Determine the (x, y) coordinate at the center of the cell enclosing the given text.  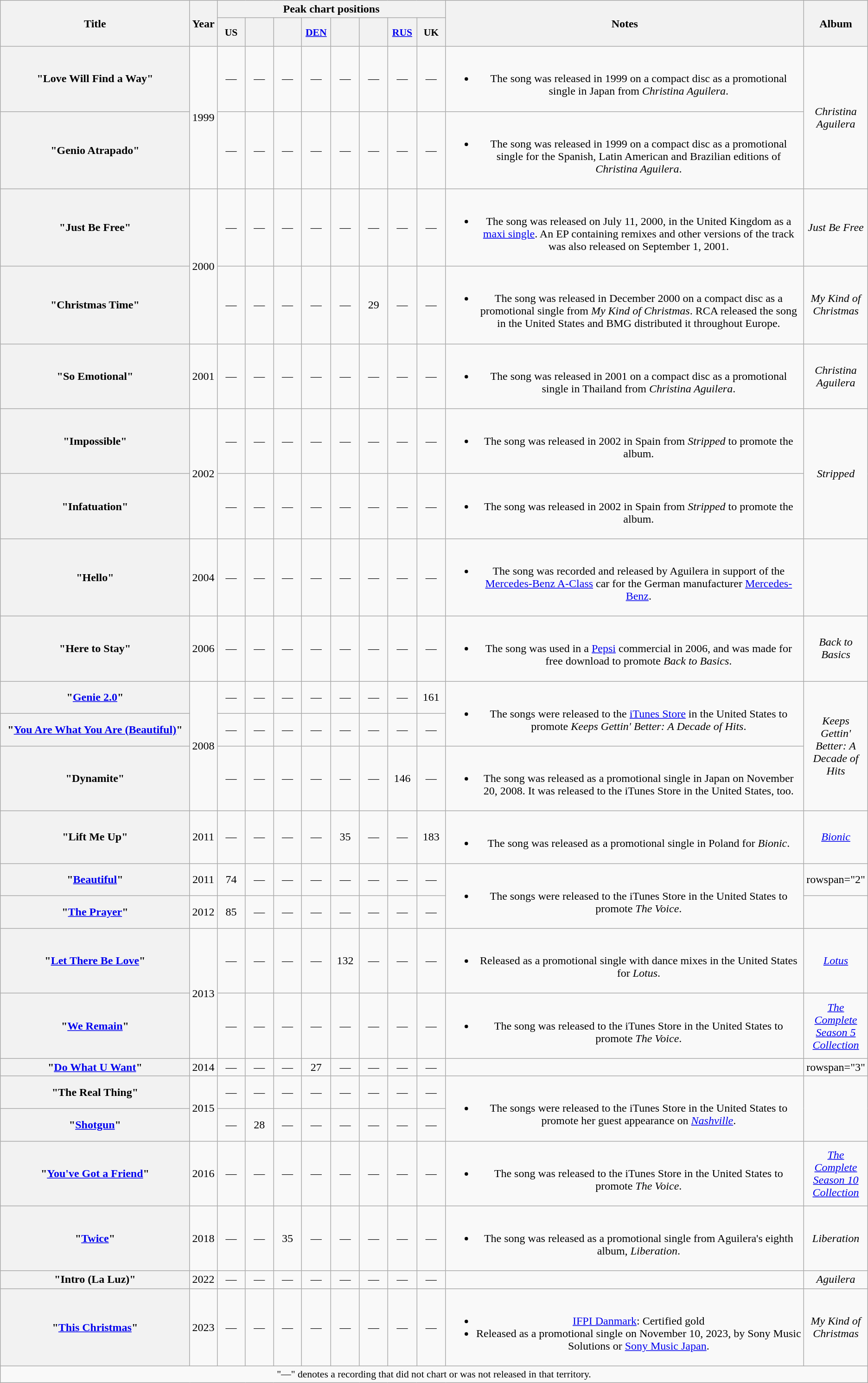
Title (95, 23)
2014 (203, 1067)
2000 (203, 266)
2015 (203, 1108)
The song was released in 1999 on a compact disc as a promotional single for the Spanish, Latin American and Brazilian editions of Christina Aguilera. (625, 150)
2013 (203, 993)
The song was used in a Pepsi commercial in 2006, and was made for free download to promote Back to Basics. (625, 648)
2006 (203, 648)
US (231, 32)
IFPI Danmark: Certified goldReleased as a promotional single on November 10, 2023, by Sony Music Solutions or Sony Music Japan. (625, 1327)
161 (431, 697)
"—" denotes a recording that did not chart or was not released in that territory. (434, 1374)
Lotus (836, 961)
Album (836, 23)
Peak chart positions (331, 9)
"Here to Stay" (95, 648)
132 (345, 961)
DEN (316, 32)
74 (231, 880)
"Hello" (95, 577)
2008 (203, 746)
"Dynamite" (95, 779)
Aguilera (836, 1280)
"The Prayer" (95, 912)
"Shotgun" (95, 1125)
2018 (203, 1238)
"Lift Me Up" (95, 838)
The songs were released to the iTunes Store in the United States to promote her guest appearance on Nashville. (625, 1108)
Stripped (836, 474)
rowspan="3" (836, 1067)
"Impossible" (95, 441)
The song was recorded and released by Aguilera in support of the Mercedes-Benz A-Class car for the German manufacturer Mercedes-Benz. (625, 577)
The Complete Season 5 Collection (836, 1026)
2016 (203, 1173)
183 (431, 838)
The songs were released to the iTunes Store in the United States to promote Keeps Gettin' Better: A Decade of Hits. (625, 713)
The song was released in 1999 on a compact disc as a promotional single in Japan from Christina Aguilera. (625, 79)
The Complete Season 10 Collection (836, 1173)
"Genio Atrapado" (95, 150)
RUS (402, 32)
"Do What U Want" (95, 1067)
Back to Basics (836, 648)
"The Real Thing" (95, 1092)
2023 (203, 1327)
"Beautiful" (95, 880)
"You Are What You Are (Beautiful)" (95, 730)
The song was released in 2001 on a compact disc as a promotional single in Thailand from Christina Aguilera. (625, 376)
Liberation (836, 1238)
"Let There Be Love" (95, 961)
2002 (203, 474)
The song was released as a promotional single in Poland for Bionic. (625, 838)
Notes (625, 23)
2022 (203, 1280)
"You've Got a Friend" (95, 1173)
1999 (203, 118)
"This Christmas" (95, 1327)
"So Emotional" (95, 376)
146 (402, 779)
Year (203, 23)
2004 (203, 577)
28 (260, 1125)
"Christmas Time" (95, 305)
"Twice" (95, 1238)
Just Be Free (836, 227)
The song was released as a promotional single in Japan on November 20, 2008. It was released to the iTunes Store in the United States, too. (625, 779)
"Just Be Free" (95, 227)
rowspan="2" (836, 880)
"We Remain" (95, 1026)
UK (431, 32)
Keeps Gettin' Better: A Decade of Hits (836, 746)
2001 (203, 376)
Released as a promotional single with dance mixes in the United States for Lotus. (625, 961)
The song was released as a promotional single from Aguilera's eighth album, Liberation. (625, 1238)
"Intro (La Luz)" (95, 1280)
Bionic (836, 838)
2012 (203, 912)
"Infatuation" (95, 506)
85 (231, 912)
29 (374, 305)
"Genie 2.0" (95, 697)
27 (316, 1067)
The songs were released to the iTunes Store in the United States to promote The Voice. (625, 896)
"Love Will Find a Way" (95, 79)
